Output the [x, y] coordinate of the center of the cell containing the given text.  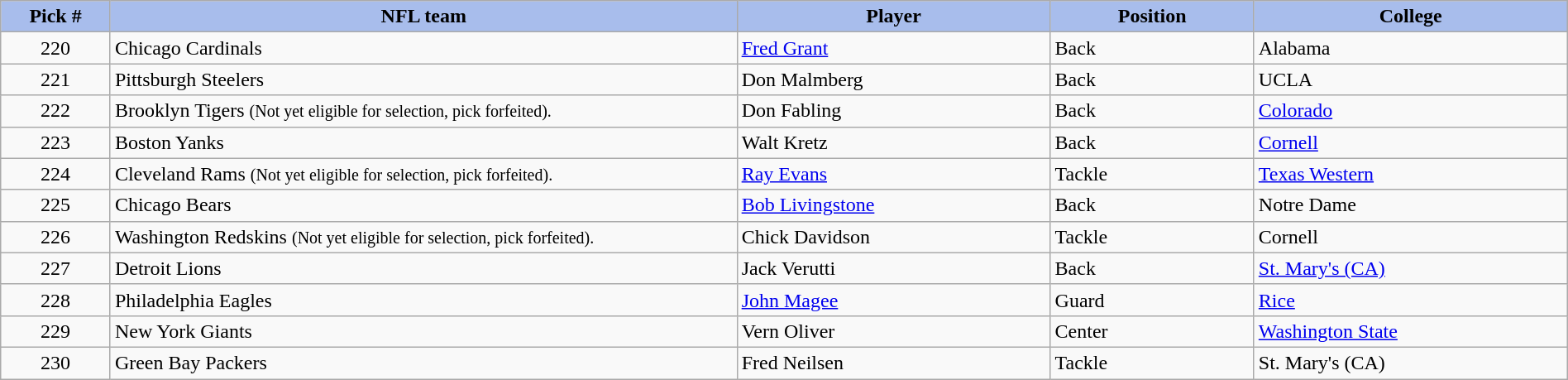
Position [1152, 17]
Bob Livingstone [893, 205]
Green Bay Packers [423, 363]
Detroit Lions [423, 268]
223 [56, 142]
John Magee [893, 300]
Brooklyn Tigers (Not yet eligible for selection, pick forfeited). [423, 111]
Don Malmberg [893, 79]
Notre Dame [1411, 205]
Ray Evans [893, 174]
Texas Western [1411, 174]
Chick Davidson [893, 237]
229 [56, 331]
Chicago Bears [423, 205]
Pick # [56, 17]
Colorado [1411, 111]
New York Giants [423, 331]
221 [56, 79]
Player [893, 17]
226 [56, 237]
Boston Yanks [423, 142]
Washington Redskins (Not yet eligible for selection, pick forfeited). [423, 237]
222 [56, 111]
225 [56, 205]
Alabama [1411, 48]
220 [56, 48]
Center [1152, 331]
Fred Grant [893, 48]
Rice [1411, 300]
Washington State [1411, 331]
UCLA [1411, 79]
Fred Neilsen [893, 363]
Cleveland Rams (Not yet eligible for selection, pick forfeited). [423, 174]
Walt Kretz [893, 142]
224 [56, 174]
Pittsburgh Steelers [423, 79]
Jack Verutti [893, 268]
Chicago Cardinals [423, 48]
NFL team [423, 17]
Vern Oliver [893, 331]
Guard [1152, 300]
228 [56, 300]
College [1411, 17]
230 [56, 363]
Philadelphia Eagles [423, 300]
227 [56, 268]
Don Fabling [893, 111]
